Pinpoint the cell where the given text exists, returning its [X, Y] midpoint coordinate. 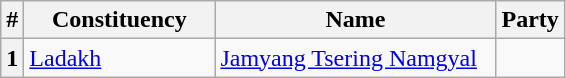
Name [356, 20]
Ladakh [120, 58]
Jamyang Tsering Namgyal [356, 58]
1 [12, 58]
Constituency [120, 20]
# [12, 20]
Party [530, 20]
